Output the (x, y) coordinate of the center of the cell containing the given text.  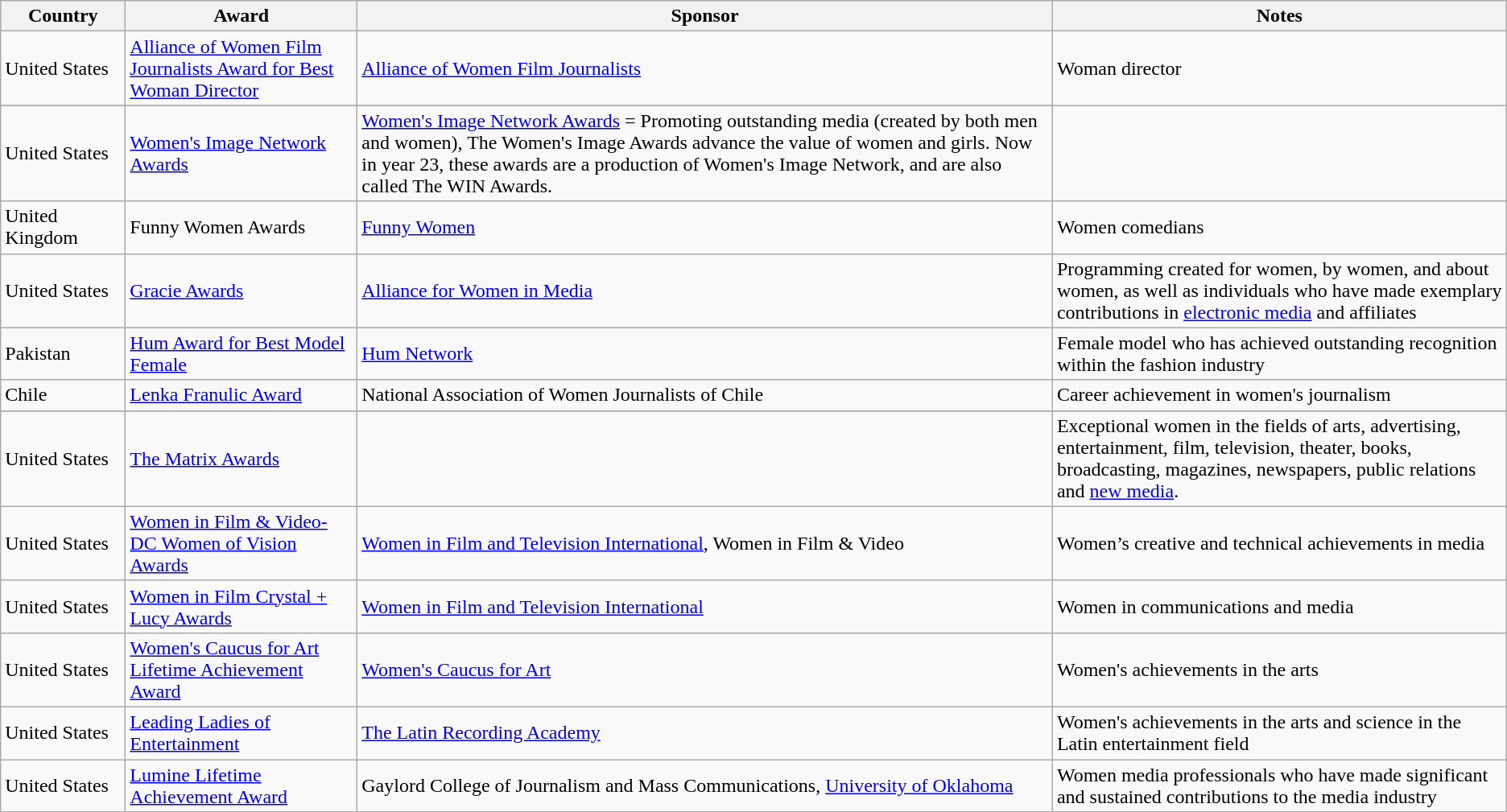
Hum Award for Best Model Female (242, 354)
Women's achievements in the arts (1279, 670)
Alliance for Women in Media (705, 291)
Leading Ladies of Entertainment (242, 732)
Award (242, 16)
National Association of Women Journalists of Chile (705, 395)
Women in Film and Television International (705, 607)
Women’s creative and technical achievements in media (1279, 543)
Alliance of Women Film Journalists (705, 68)
United Kingdom (63, 227)
Female model who has achieved outstanding recognition within the fashion industry (1279, 354)
The Matrix Awards (242, 459)
Hum Network (705, 354)
Women comedians (1279, 227)
Women's Caucus for Art Lifetime Achievement Award (242, 670)
Funny Women (705, 227)
Women media professionals who have made significant and sustained contributions to the media industry (1279, 785)
Gaylord College of Journalism and Mass Communications, University of Oklahoma (705, 785)
Women in Film Crystal + Lucy Awards (242, 607)
Lumine Lifetime Achievement Award (242, 785)
Women in communications and media (1279, 607)
Chile (63, 395)
The Latin Recording Academy (705, 732)
Gracie Awards (242, 291)
Women's Image Network Awards (242, 153)
Lenka Franulic Award (242, 395)
Women in Film & Video-DC Women of Vision Awards (242, 543)
Pakistan (63, 354)
Alliance of Women Film Journalists Award for Best Woman Director (242, 68)
Women in Film and Television International, Women in Film & Video (705, 543)
Sponsor (705, 16)
Career achievement in women's journalism (1279, 395)
Notes (1279, 16)
Women's Caucus for Art (705, 670)
Women's achievements in the arts and science in the Latin entertainment field (1279, 732)
Woman director (1279, 68)
Country (63, 16)
Funny Women Awards (242, 227)
